Extract the [X, Y] coordinate from the center of the cell holding the provided text.  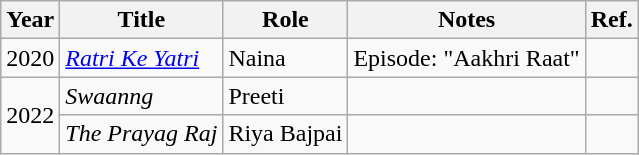
Riya Bajpai [286, 134]
Title [142, 20]
2020 [30, 58]
Naina [286, 58]
The Prayag Raj [142, 134]
Notes [466, 20]
Role [286, 20]
Episode: "Aakhri Raat" [466, 58]
Year [30, 20]
Ratri Ke Yatri [142, 58]
Ref. [612, 20]
Swaanng [142, 96]
Preeti [286, 96]
2022 [30, 115]
